Return the (X, Y) coordinate for the center point of the cell that contains the specified text.  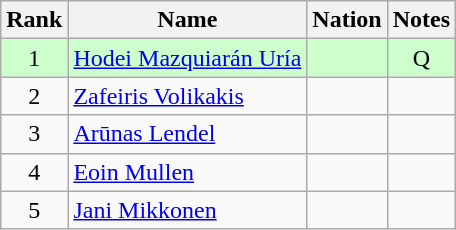
1 (34, 58)
Hodei Mazquiarán Uría (188, 58)
Nation (347, 20)
Arūnas Lendel (188, 134)
Eoin Mullen (188, 172)
Jani Mikkonen (188, 210)
Rank (34, 20)
5 (34, 210)
Zafeiris Volikakis (188, 96)
3 (34, 134)
4 (34, 172)
Notes (421, 20)
Name (188, 20)
2 (34, 96)
Q (421, 58)
